Provide the (x, y) coordinate of the cell's center where the given text is located.  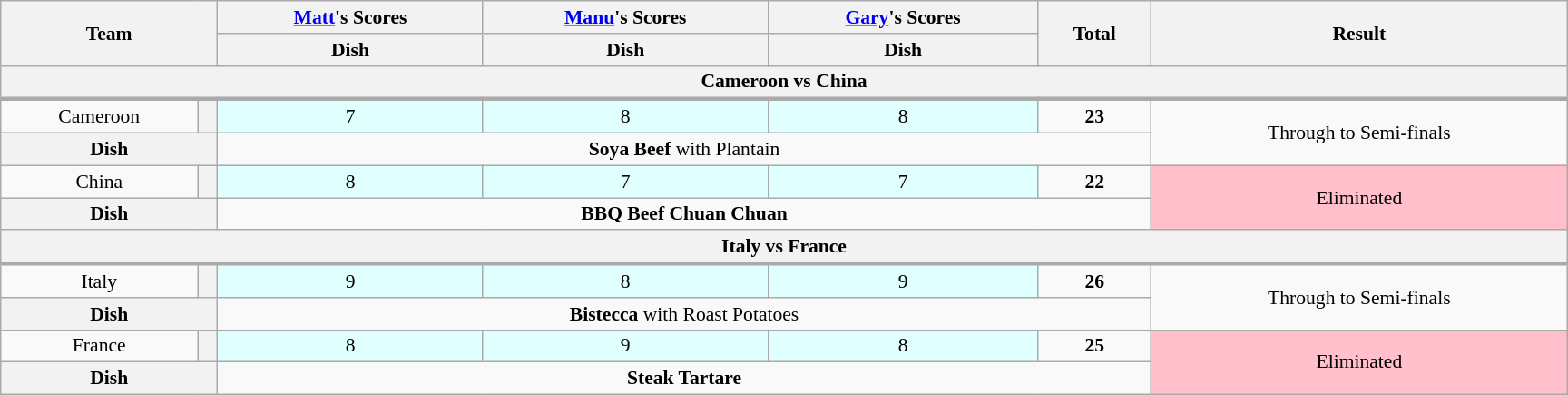
Manu's Scores (625, 17)
Steak Tartare (684, 379)
Soya Beef with Plantain (684, 150)
Cameroon (100, 116)
Bistecca with Roast Potatoes (684, 314)
France (100, 346)
23 (1094, 116)
Italy (100, 281)
Total (1094, 33)
Team (109, 33)
Matt's Scores (350, 17)
Result (1359, 33)
Cameroon vs China (784, 82)
22 (1094, 182)
26 (1094, 281)
25 (1094, 346)
Italy vs France (784, 247)
China (100, 182)
BBQ Beef Chuan Chuan (684, 214)
Gary's Scores (903, 17)
